Capture the cell that displays the provided text and extract its (X, Y) central coordinate. 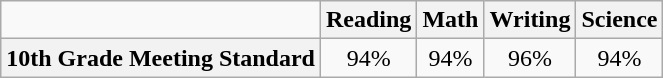
Reading (368, 20)
Math (450, 20)
10th Grade Meeting Standard (161, 58)
Writing (530, 20)
Science (620, 20)
96% (530, 58)
